Return (X, Y) of the center of cell containing provided text 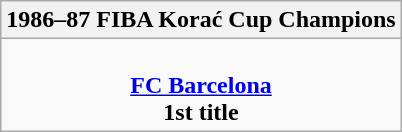
1986–87 FIBA Korać Cup Champions (201, 20)
FC Barcelona 1st title (201, 85)
